Find where the given text appears and provide that cell's center as [x, y] coordinate. 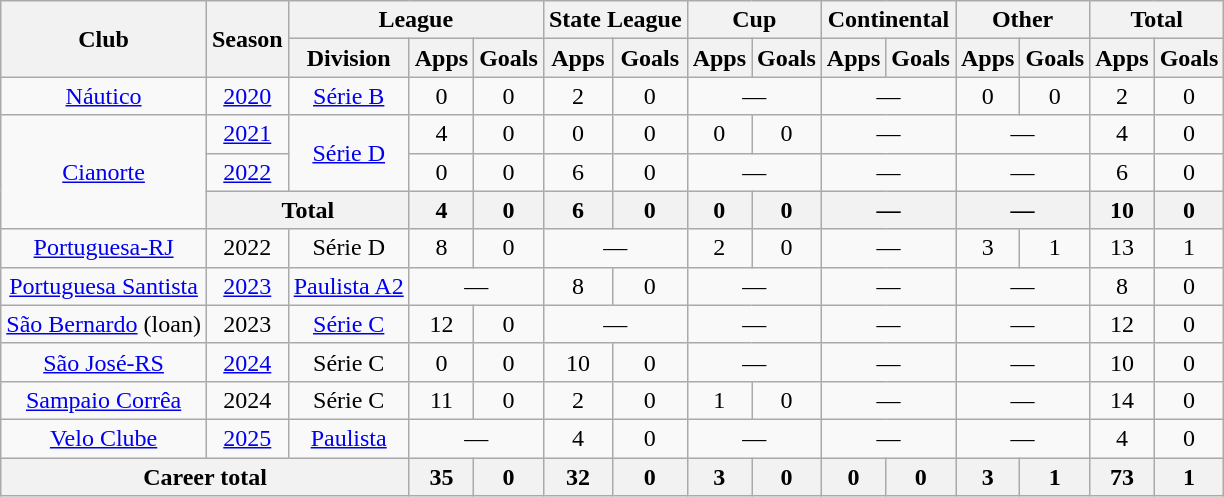
2021 [247, 134]
Velo Clube [104, 438]
Cup [754, 20]
Paulista [348, 438]
32 [578, 477]
Cianorte [104, 172]
2025 [247, 438]
Career total [205, 477]
Sampaio Corrêa [104, 400]
State League [615, 20]
São Bernardo (loan) [104, 324]
73 [1122, 477]
Division [348, 58]
Paulista A2 [348, 286]
Série B [348, 96]
Portuguesa-RJ [104, 248]
São José-RS [104, 362]
Other [1023, 20]
14 [1122, 400]
Náutico [104, 96]
Portuguesa Santista [104, 286]
Club [104, 39]
35 [441, 477]
13 [1122, 248]
League [416, 20]
11 [441, 400]
2020 [247, 96]
Continental [888, 20]
Season [247, 39]
